Locate the cell with the specified text and output its (x, y) center coordinate. 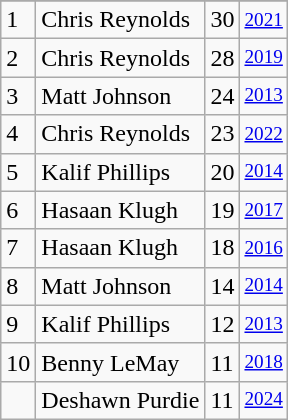
6 (18, 210)
8 (18, 286)
9 (18, 324)
5 (18, 172)
30 (222, 20)
3 (18, 96)
24 (222, 96)
2024 (264, 400)
2018 (264, 362)
2022 (264, 134)
2021 (264, 20)
Deshawn Purdie (120, 400)
2016 (264, 248)
Benny LeMay (120, 362)
2 (18, 58)
2017 (264, 210)
18 (222, 248)
4 (18, 134)
1 (18, 20)
19 (222, 210)
20 (222, 172)
2019 (264, 58)
14 (222, 286)
7 (18, 248)
10 (18, 362)
28 (222, 58)
12 (222, 324)
23 (222, 134)
